Find where the given text appears and provide that cell's center as [x, y] coordinate. 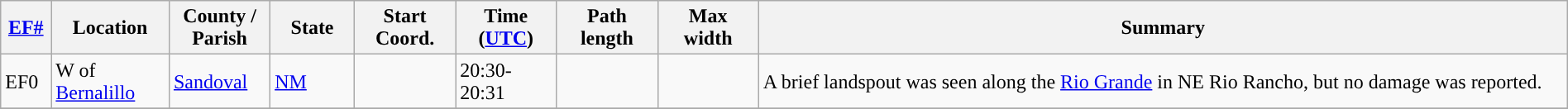
W of Bernalillo [111, 81]
EF0 [26, 81]
County / Parish [219, 28]
20:30-20:31 [506, 81]
Summary [1163, 28]
NM [313, 81]
Max width [708, 28]
Location [111, 28]
EF# [26, 28]
Start Coord. [404, 28]
Sandoval [219, 81]
Time (UTC) [506, 28]
Path length [607, 28]
A brief landspout was seen along the Rio Grande in NE Rio Rancho, but no damage was reported. [1163, 81]
State [313, 28]
